Scan for the cell matching the given text and deliver its (x, y) coordinate at center. 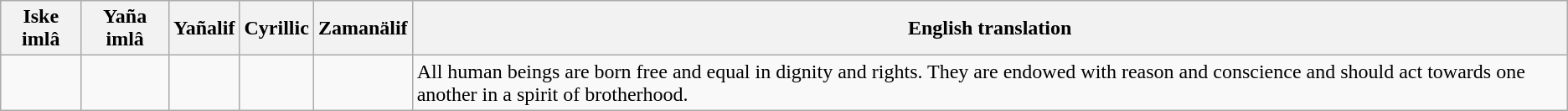
Zamanälif (363, 29)
Cyrillic (276, 29)
Yaña imlâ (126, 29)
Iske imlâ (41, 29)
Yañalif (204, 29)
English translation (990, 29)
